Output the [X, Y] coordinate of the center of the cell containing the given text.  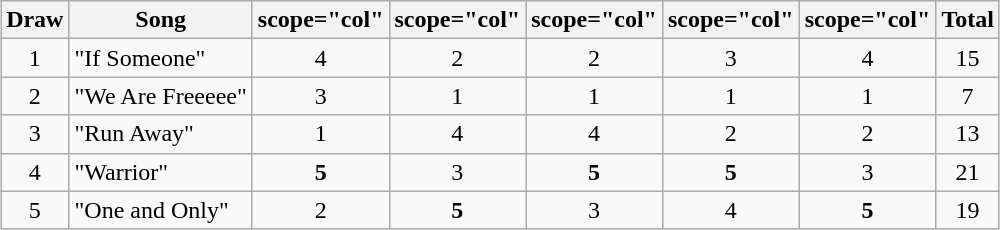
19 [968, 210]
Total [968, 20]
"Warrior" [160, 172]
"Run Away" [160, 134]
Draw [35, 20]
15 [968, 58]
7 [968, 96]
"If Someone" [160, 58]
13 [968, 134]
"We Are Freeeee" [160, 96]
"One and Only" [160, 210]
Song [160, 20]
21 [968, 172]
